Scan for the cell matching the given text and deliver its [x, y] coordinate at center. 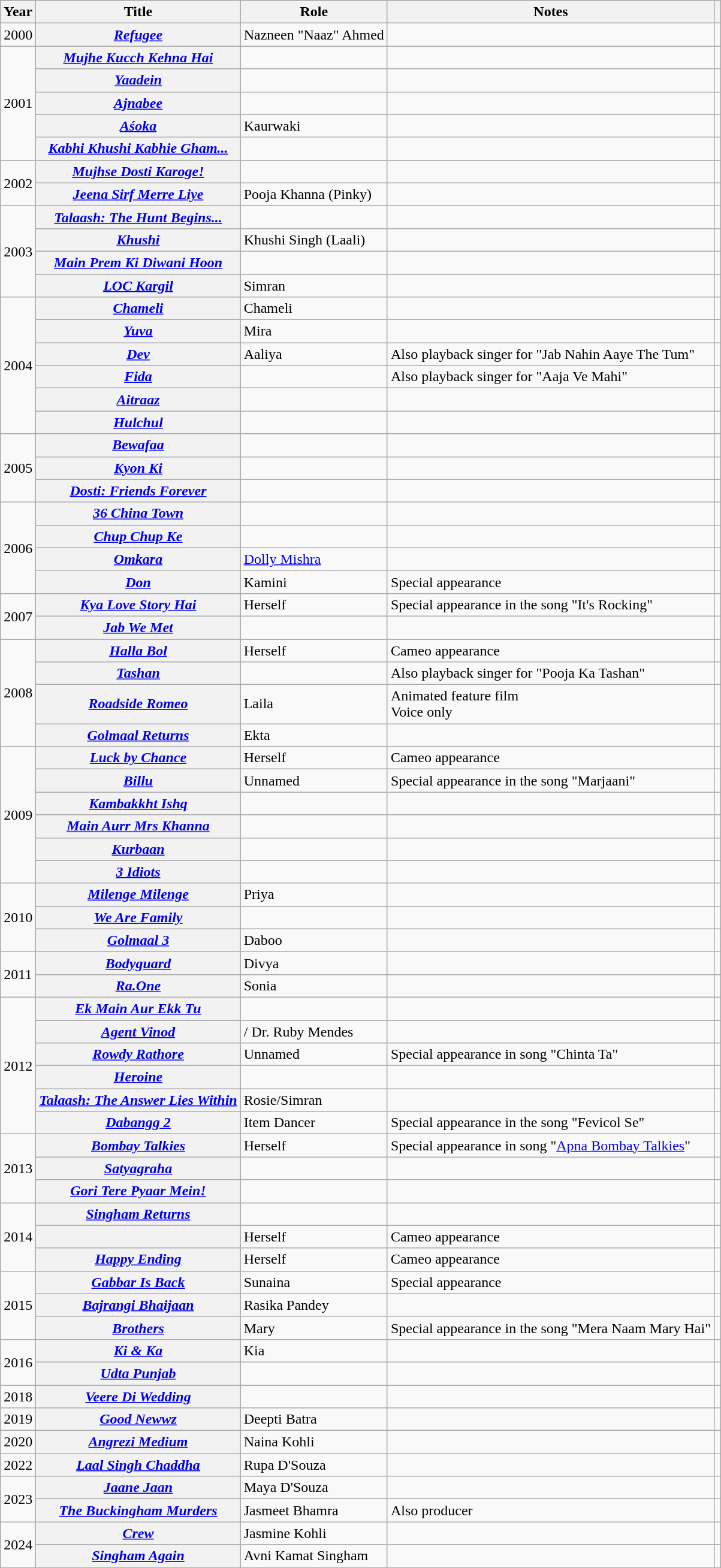
Special appearance in the song "Marjaani" [550, 781]
Also playback singer for "Jab Nahin Aaye The Tum" [550, 354]
Naina Kohli [314, 1442]
Veere Di Wedding [138, 1397]
Rupa D'Souza [314, 1465]
Singham Again [138, 1556]
Priya [314, 895]
2024 [18, 1545]
Bombay Talkies [138, 1146]
Avni Kamat Singham [314, 1556]
Ra.One [138, 986]
Special appearance in song "Chinta Ta" [550, 1055]
Year [18, 12]
Bajrangi Bhaijaan [138, 1305]
2008 [18, 693]
Roadside Romeo [138, 705]
Talaash: The Hunt Begins... [138, 217]
2011 [18, 974]
Special appearance in the song "Mera Naam Mary Hai" [550, 1328]
Fida [138, 377]
Golmaal 3 [138, 940]
Ki & Ka [138, 1351]
2010 [18, 917]
Angrezi Medium [138, 1442]
2012 [18, 1065]
Happy Ending [138, 1259]
Also playback singer for "Aaja Ve Mahi" [550, 377]
Kia [314, 1351]
Don [138, 582]
Kurbaan [138, 849]
3 Idiots [138, 872]
2018 [18, 1397]
Nazneen "Naaz" Ahmed [314, 35]
Mujhse Dosti Karoge! [138, 171]
Jab We Met [138, 627]
2003 [18, 251]
Role [314, 12]
2020 [18, 1442]
Pooja Khanna (Pinky) [314, 194]
2001 [18, 103]
Brothers [138, 1328]
Singham Returns [138, 1214]
Udta Punjab [138, 1373]
36 China Town [138, 513]
2009 [18, 815]
Aaliya [314, 354]
Bewafaa [138, 445]
Also playback singer for "Pooja Ka Tashan" [550, 673]
Laila [314, 705]
Kabhi Khushi Kabhie Gham... [138, 149]
Dabangg 2 [138, 1123]
2000 [18, 35]
2016 [18, 1362]
Deepti Batra [314, 1419]
/ Dr. Ruby Mendes [314, 1031]
Ajnabee [138, 103]
2005 [18, 468]
Omkara [138, 559]
Refugee [138, 35]
Jeena Sirf Merre Liye [138, 194]
2014 [18, 1237]
Divya [314, 963]
Dolly Mishra [314, 559]
LOC Kargil [138, 286]
2019 [18, 1419]
Billu [138, 781]
Tashan [138, 673]
Kya Love Story Hai [138, 605]
Rosie/Simran [314, 1100]
Halla Bol [138, 650]
Title [138, 12]
2004 [18, 365]
Gori Tere Pyaar Mein! [138, 1191]
Luck by Chance [138, 758]
Main Prem Ki Diwani Hoon [138, 262]
Main Aurr Mrs Khanna [138, 826]
2022 [18, 1465]
Gabbar Is Back [138, 1282]
Daboo [314, 940]
The Buckingham Murders [138, 1510]
Special appearance in the song "Fevicol Se" [550, 1123]
Bodyguard [138, 963]
Khushi Singh (Laali) [314, 240]
Special appearance in song "Apna Bombay Talkies" [550, 1146]
Mujhe Kucch Kehna Hai [138, 58]
Yaadein [138, 80]
Jasmine Kohli [314, 1533]
Talaash: The Answer Lies Within [138, 1100]
Chup Chup Ke [138, 536]
2006 [18, 548]
Also producer [550, 1510]
Notes [550, 12]
Ekta [314, 735]
Jaane Jaan [138, 1488]
Kambakkht Ishq [138, 803]
Item Dancer [314, 1123]
Golmaal Returns [138, 735]
Satyagraha [138, 1168]
Aśoka [138, 126]
2013 [18, 1168]
Kamini [314, 582]
Sunaina [314, 1282]
Heroine [138, 1077]
Khushi [138, 240]
Maya D'Souza [314, 1488]
Agent Vinod [138, 1031]
Jasmeet Bhamra [314, 1510]
Crew [138, 1533]
Sonia [314, 986]
Mary [314, 1328]
Kyon Ki [138, 468]
We Are Family [138, 917]
Rowdy Rathore [138, 1055]
Yuva [138, 331]
Rasika Pandey [314, 1305]
2002 [18, 183]
Dosti: Friends Forever [138, 491]
Ek Main Aur Ekk Tu [138, 1008]
Simran [314, 286]
Milenge Milenge [138, 895]
Dev [138, 354]
Animated feature filmVoice only [550, 705]
Good Newwz [138, 1419]
Kaurwaki [314, 126]
Hulchul [138, 422]
2007 [18, 616]
2015 [18, 1305]
Special appearance in the song "It's Rocking" [550, 605]
Laal Singh Chaddha [138, 1465]
Mira [314, 331]
2023 [18, 1499]
Aitraaz [138, 400]
